Search for the cell housing the specified text and yield its [x, y] center coordinate. 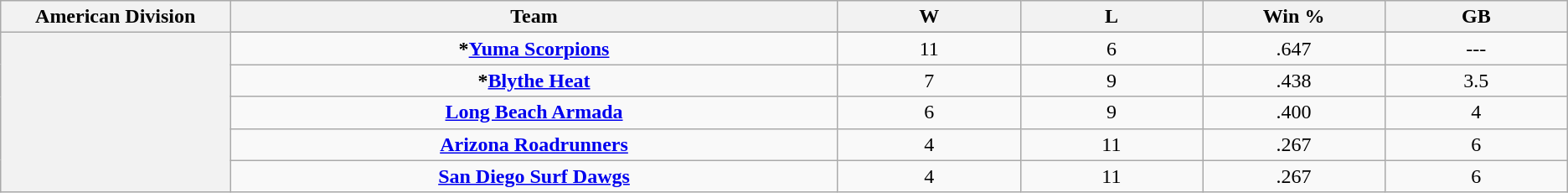
7 [929, 81]
W [929, 17]
Team [534, 17]
American Division [116, 17]
*Blythe Heat [534, 81]
Long Beach Armada [534, 112]
.438 [1294, 81]
--- [1476, 49]
L [1112, 17]
Arizona Roadrunners [534, 144]
.400 [1294, 112]
.647 [1294, 49]
*Yuma Scorpions [534, 49]
San Diego Surf Dawgs [534, 176]
3.5 [1476, 81]
GB [1476, 17]
Win % [1294, 17]
